Return (x, y) of the center of cell containing provided text 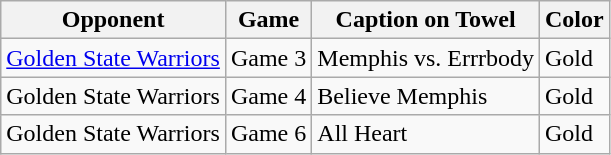
Game 6 (268, 134)
Game 4 (268, 96)
Color (574, 20)
Memphis vs. Errrbody (426, 58)
Game 3 (268, 58)
Believe Memphis (426, 96)
All Heart (426, 134)
Caption on Towel (426, 20)
Opponent (114, 20)
Game (268, 20)
